Identify which cell holds the provided text, then report its [x, y] central coordinate. 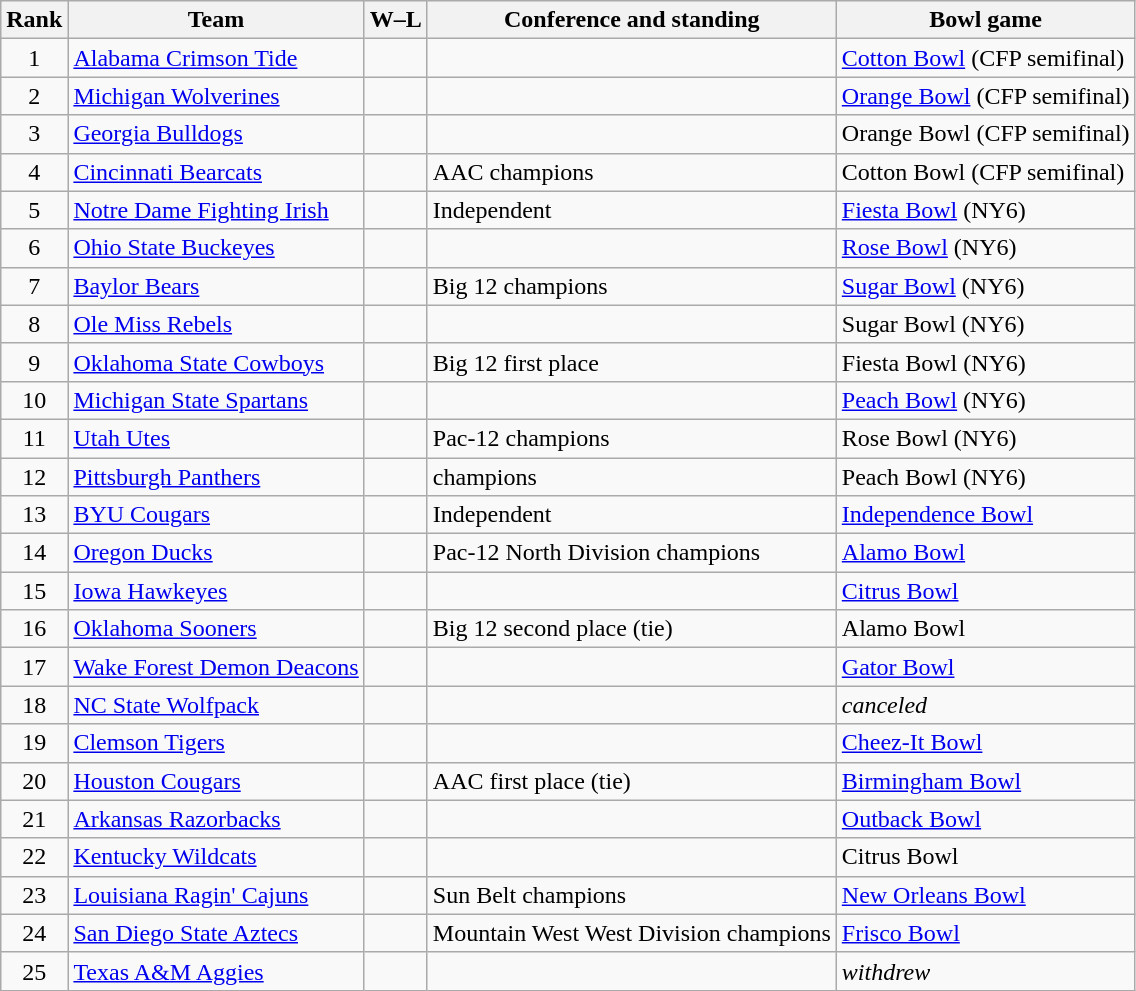
Ole Miss Rebels [216, 324]
Team [216, 20]
Clemson Tigers [216, 743]
Iowa Hawkeyes [216, 591]
Pittsburgh Panthers [216, 477]
withdrew [986, 971]
Gator Bowl [986, 667]
Oklahoma Sooners [216, 629]
Big 12 first place [632, 362]
23 [34, 895]
Utah Utes [216, 438]
champions [632, 477]
Georgia Bulldogs [216, 134]
Michigan Wolverines [216, 96]
Rank [34, 20]
Mountain West West Division champions [632, 933]
9 [34, 362]
3 [34, 134]
Outback Bowl [986, 819]
AAC champions [632, 172]
2 [34, 96]
4 [34, 172]
Pac-12 North Division champions [632, 553]
7 [34, 286]
14 [34, 553]
20 [34, 781]
25 [34, 971]
Alabama Crimson Tide [216, 58]
12 [34, 477]
W–L [396, 20]
Pac-12 champions [632, 438]
Texas A&M Aggies [216, 971]
Ohio State Buckeyes [216, 248]
Notre Dame Fighting Irish [216, 210]
Big 12 second place (tie) [632, 629]
Baylor Bears [216, 286]
Louisiana Ragin' Cajuns [216, 895]
Kentucky Wildcats [216, 857]
15 [34, 591]
Michigan State Spartans [216, 400]
6 [34, 248]
Cheez-It Bowl [986, 743]
Conference and standing [632, 20]
Houston Cougars [216, 781]
1 [34, 58]
San Diego State Aztecs [216, 933]
Birmingham Bowl [986, 781]
Independence Bowl [986, 515]
AAC first place (tie) [632, 781]
Bowl game [986, 20]
Wake Forest Demon Deacons [216, 667]
Oregon Ducks [216, 553]
New Orleans Bowl [986, 895]
16 [34, 629]
BYU Cougars [216, 515]
19 [34, 743]
Arkansas Razorbacks [216, 819]
NC State Wolfpack [216, 705]
11 [34, 438]
22 [34, 857]
Oklahoma State Cowboys [216, 362]
8 [34, 324]
Cincinnati Bearcats [216, 172]
13 [34, 515]
17 [34, 667]
24 [34, 933]
10 [34, 400]
Sun Belt champions [632, 895]
21 [34, 819]
canceled [986, 705]
18 [34, 705]
Big 12 champions [632, 286]
Frisco Bowl [986, 933]
5 [34, 210]
